Identify which cell holds the provided text, then report its [X, Y] central coordinate. 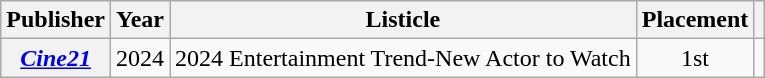
Listicle [404, 20]
1st [695, 58]
2024 [140, 58]
Publisher [56, 20]
Year [140, 20]
2024 Entertainment Trend-New Actor to Watch [404, 58]
Placement [695, 20]
Cine21 [56, 58]
